Provide the (x, y) coordinate of the cell's center where the given text is located.  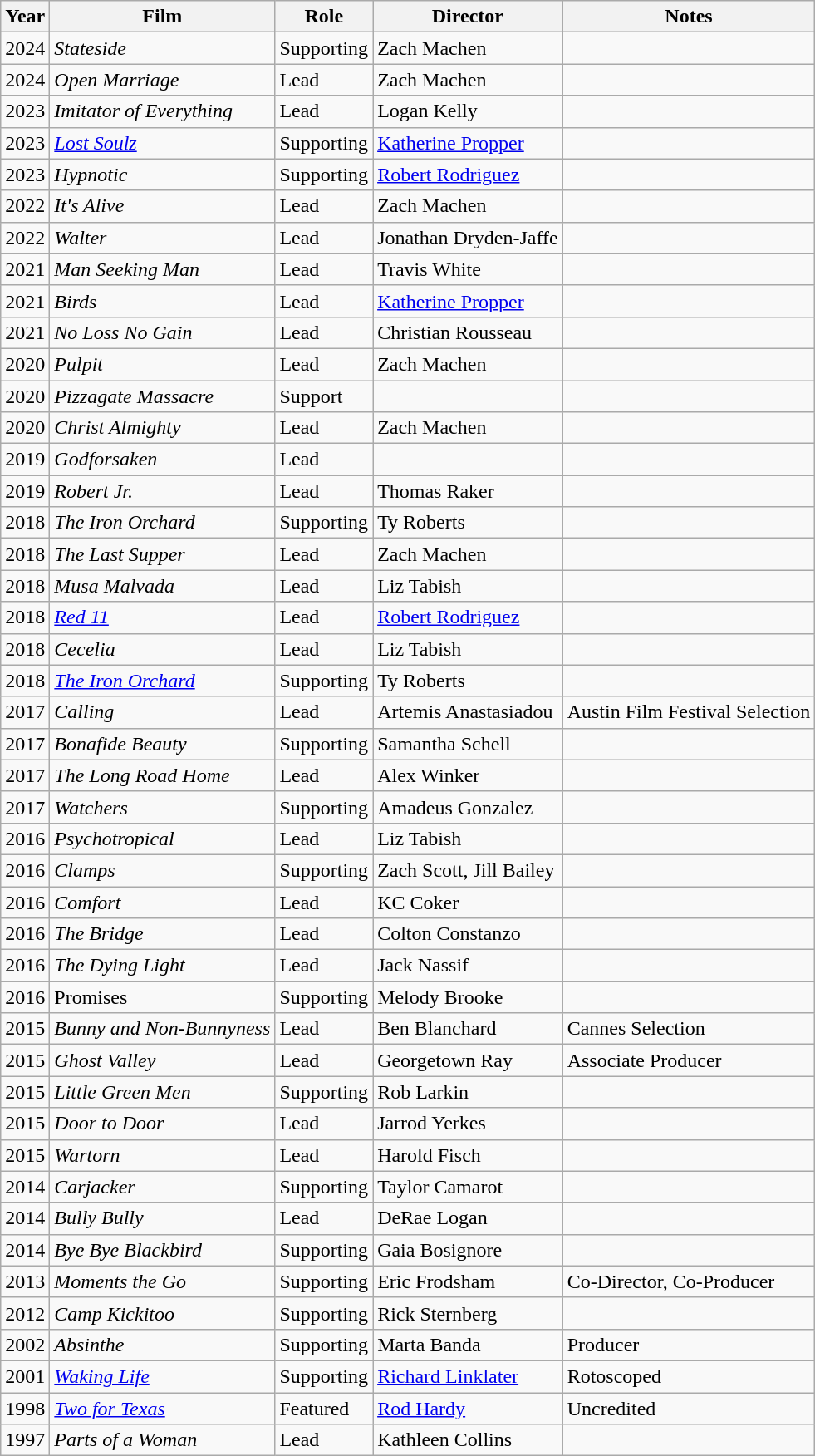
1997 (25, 1440)
Bunny and Non-Bunnyness (163, 1029)
Harold Fisch (469, 1155)
Taylor Camarot (469, 1187)
Christian Rousseau (469, 332)
Door to Door (163, 1124)
2013 (25, 1281)
Producer (689, 1345)
Open Marriage (163, 80)
Parts of a Woman (163, 1440)
Christ Almighty (163, 428)
Lost Soulz (163, 143)
Associate Producer (689, 1060)
The Bridge (163, 934)
DeRae Logan (469, 1218)
Bully Bully (163, 1218)
Hypnotic (163, 175)
Gaia Bosignore (469, 1250)
Psychotropical (163, 839)
Two for Texas (163, 1409)
Jarrod Yerkes (469, 1124)
Carjacker (163, 1187)
Rob Larkin (469, 1092)
Man Seeking Man (163, 269)
Amadeus Gonzalez (469, 807)
Little Green Men (163, 1092)
No Loss No Gain (163, 332)
Rod Hardy (469, 1409)
Logan Kelly (469, 111)
Waking Life (163, 1376)
Absinthe (163, 1345)
Eric Frodsham (469, 1281)
Austin Film Festival Selection (689, 712)
Georgetown Ray (469, 1060)
Richard Linklater (469, 1376)
Birds (163, 301)
Director (469, 17)
The Last Supper (163, 554)
Comfort (163, 902)
Stateside (163, 48)
Travis White (469, 269)
Jack Nassif (469, 966)
Uncredited (689, 1409)
Thomas Raker (469, 491)
Kathleen Collins (469, 1440)
Promises (163, 997)
Film (163, 17)
Rotoscoped (689, 1376)
2001 (25, 1376)
It's Alive (163, 206)
Bye Bye Blackbird (163, 1250)
Zach Scott, Jill Bailey (469, 870)
Co-Director, Co-Producer (689, 1281)
Artemis Anastasiadou (469, 712)
Marta Banda (469, 1345)
Samantha Schell (469, 744)
Pulpit (163, 364)
Support (324, 396)
Watchers (163, 807)
Pizzagate Massacre (163, 396)
Cannes Selection (689, 1029)
2012 (25, 1313)
Walter (163, 238)
Alex Winker (469, 775)
Colton Constanzo (469, 934)
1998 (25, 1409)
Moments the Go (163, 1281)
Red 11 (163, 617)
2002 (25, 1345)
Camp Kickitoo (163, 1313)
Jonathan Dryden-Jaffe (469, 238)
Robert Jr. (163, 491)
Musa Malvada (163, 586)
Imitator of Everything (163, 111)
Bonafide Beauty (163, 744)
Wartorn (163, 1155)
Godforsaken (163, 460)
Melody Brooke (469, 997)
Cecelia (163, 649)
Notes (689, 17)
The Dying Light (163, 966)
The Long Road Home (163, 775)
Role (324, 17)
Ghost Valley (163, 1060)
Featured (324, 1409)
Clamps (163, 870)
Rick Sternberg (469, 1313)
Calling (163, 712)
Ben Blanchard (469, 1029)
Year (25, 17)
KC Coker (469, 902)
